Locate the cell with the specified text and output its (x, y) center coordinate. 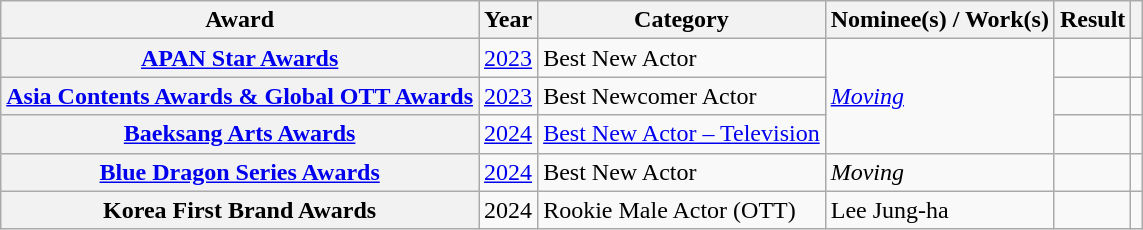
Award (240, 20)
Lee Jung-ha (940, 210)
Blue Dragon Series Awards (240, 172)
Asia Contents Awards & Global OTT Awards (240, 96)
Nominee(s) / Work(s) (940, 20)
Best Newcomer Actor (682, 96)
Rookie Male Actor (OTT) (682, 210)
Korea First Brand Awards (240, 210)
Result (1092, 20)
APAN Star Awards (240, 58)
Baeksang Arts Awards (240, 134)
Best New Actor – Television (682, 134)
Year (508, 20)
Category (682, 20)
